Return the (X, Y) coordinate for the center point of the cell that contains the specified text.  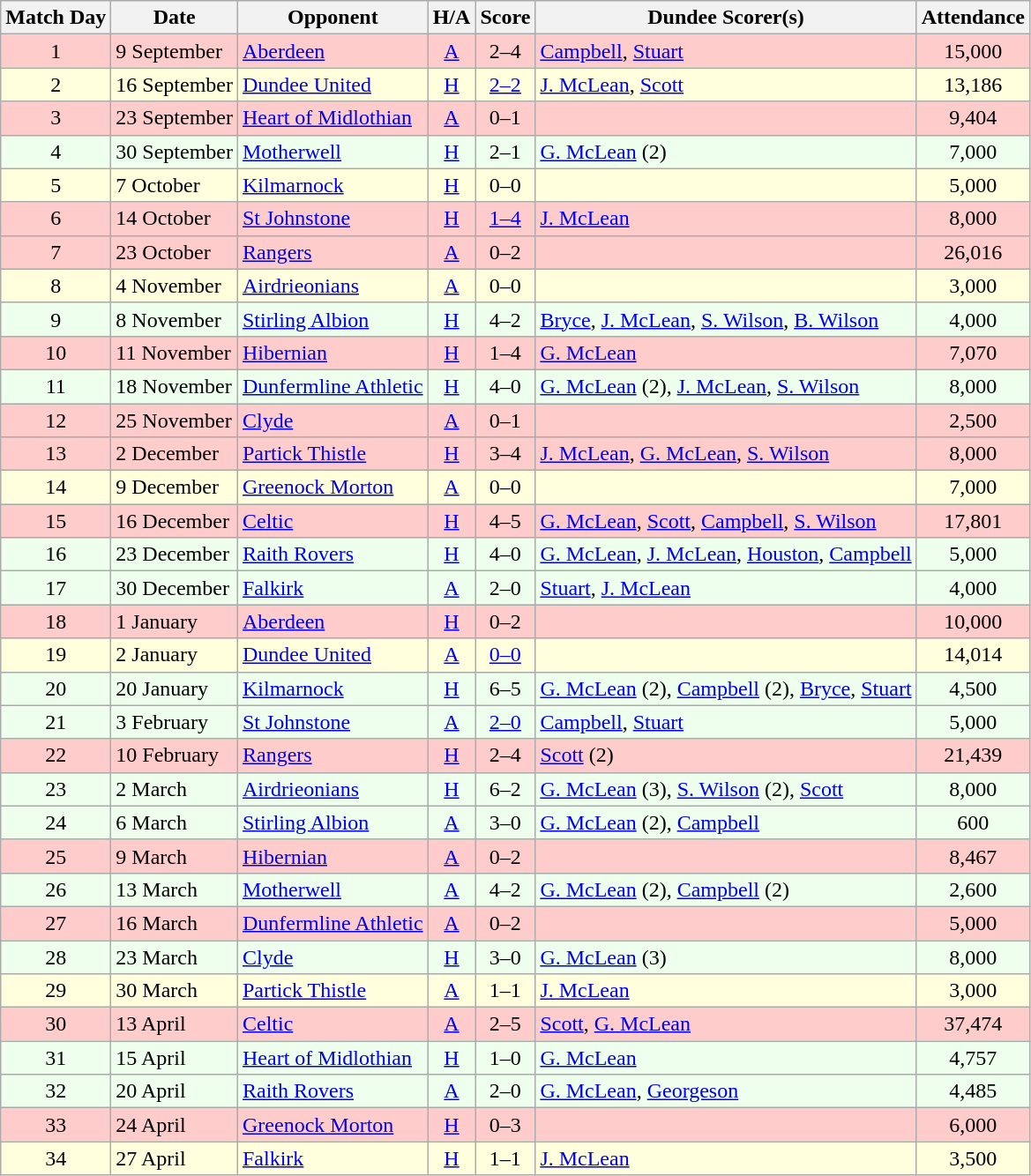
G. McLean (2), J. McLean, S. Wilson (726, 386)
4 (56, 152)
26 (56, 889)
4 November (175, 286)
14 (56, 488)
12 (56, 421)
15,000 (973, 51)
2 January (175, 655)
11 (56, 386)
6 (56, 219)
23 September (175, 118)
2 March (175, 789)
1 (56, 51)
G. McLean, J. McLean, Houston, Campbell (726, 555)
7 (56, 252)
15 (56, 521)
4,757 (973, 1058)
14 October (175, 219)
23 March (175, 956)
G. McLean (2), Campbell (2), Bryce, Stuart (726, 688)
G. McLean (2) (726, 152)
Opponent (332, 18)
14,014 (973, 655)
3–4 (505, 454)
20 January (175, 688)
19 (56, 655)
2–2 (505, 85)
G. McLean (2), Campbell (2) (726, 889)
30 March (175, 991)
Scott (2) (726, 755)
20 April (175, 1091)
16 March (175, 923)
7 October (175, 185)
H/A (452, 18)
10 (56, 353)
9 December (175, 488)
16 September (175, 85)
6,000 (973, 1125)
13 April (175, 1024)
J. McLean, G. McLean, S. Wilson (726, 454)
Stuart, J. McLean (726, 588)
1–0 (505, 1058)
9 September (175, 51)
5 (56, 185)
18 November (175, 386)
Match Day (56, 18)
13 (56, 454)
16 (56, 555)
33 (56, 1125)
8 November (175, 319)
9 (56, 319)
4–5 (505, 521)
1 January (175, 621)
7,070 (973, 353)
2–1 (505, 152)
3,500 (973, 1158)
25 November (175, 421)
2,600 (973, 889)
23 October (175, 252)
600 (973, 822)
24 (56, 822)
17 (56, 588)
G. McLean, Georgeson (726, 1091)
27 (56, 923)
30 December (175, 588)
34 (56, 1158)
2 (56, 85)
22 (56, 755)
G. McLean (3) (726, 956)
17,801 (973, 521)
20 (56, 688)
30 (56, 1024)
2–5 (505, 1024)
32 (56, 1091)
Score (505, 18)
0–3 (505, 1125)
37,474 (973, 1024)
11 November (175, 353)
Date (175, 18)
16 December (175, 521)
4,485 (973, 1091)
6–2 (505, 789)
3 (56, 118)
15 April (175, 1058)
24 April (175, 1125)
25 (56, 856)
21,439 (973, 755)
31 (56, 1058)
10,000 (973, 621)
27 April (175, 1158)
6–5 (505, 688)
13,186 (973, 85)
Bryce, J. McLean, S. Wilson, B. Wilson (726, 319)
8,467 (973, 856)
G. McLean (2), Campbell (726, 822)
2 December (175, 454)
G. McLean, Scott, Campbell, S. Wilson (726, 521)
4,500 (973, 688)
9,404 (973, 118)
28 (56, 956)
Dundee Scorer(s) (726, 18)
13 March (175, 889)
G. McLean (3), S. Wilson (2), Scott (726, 789)
26,016 (973, 252)
8 (56, 286)
18 (56, 621)
23 December (175, 555)
Scott, G. McLean (726, 1024)
30 September (175, 152)
J. McLean, Scott (726, 85)
Attendance (973, 18)
3 February (175, 722)
6 March (175, 822)
2,500 (973, 421)
23 (56, 789)
29 (56, 991)
9 March (175, 856)
21 (56, 722)
10 February (175, 755)
